Extract the [x, y] coordinate from the center of the cell holding the provided text.  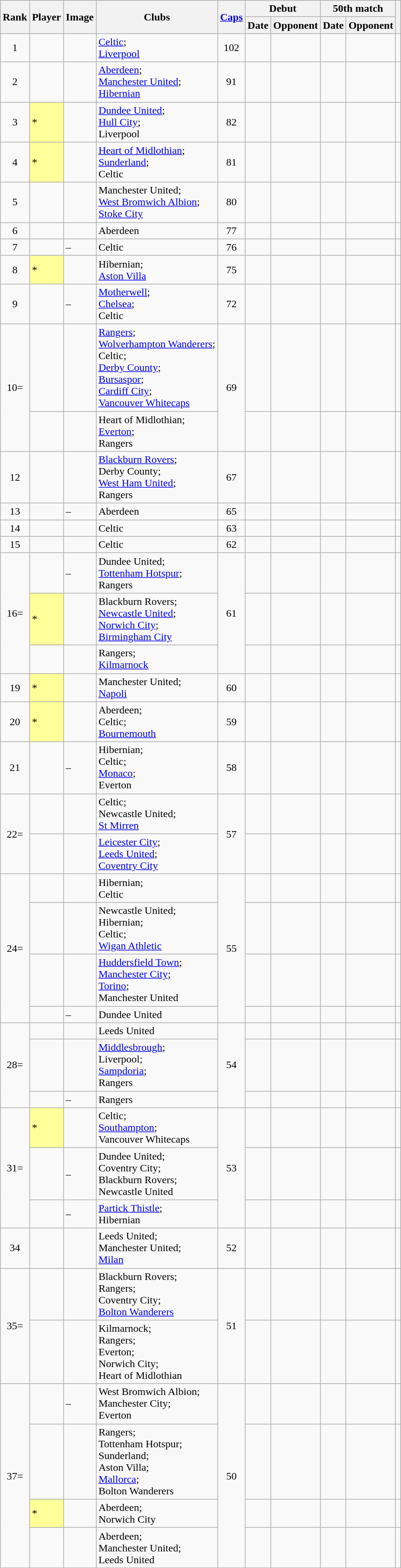
Hibernian;Celtic [157, 888]
37= [15, 1476]
20 [15, 722]
Dundee United [157, 1014]
65 [232, 512]
Aberdeen;Manchester United;Leeds United [157, 1548]
102 [232, 48]
21 [15, 768]
59 [232, 722]
62 [232, 545]
9 [15, 304]
Rangers [157, 1100]
35= [15, 1326]
Hibernian;Celtic;Monaco;Everton [157, 768]
West Bromwich Albion;Manchester City;Everton [157, 1404]
Motherwell;Chelsea;Celtic [157, 304]
69 [232, 387]
28= [15, 1065]
14 [15, 528]
50th match [358, 9]
Partick Thistle;Hibernian [157, 1214]
52 [232, 1248]
Heart of Midlothian;Everton;Rangers [157, 431]
60 [232, 688]
Middlesbrough;Liverpool;Sampdoria;Rangers [157, 1065]
Leeds United [157, 1031]
Heart of Midlothian;Sunderland;Celtic [157, 162]
72 [232, 304]
Rank [15, 17]
Debut [283, 9]
61 [232, 613]
Hibernian;Aston Villa [157, 269]
Blackburn Rovers;Rangers;Coventry City;Bolton Wanderers [157, 1294]
82 [232, 122]
Player [47, 17]
22= [15, 834]
8 [15, 269]
58 [232, 768]
91 [232, 82]
Kilmarnock;Rangers;Everton;Norwich City;Heart of Midlothian [157, 1352]
81 [232, 162]
12 [15, 478]
Leeds United;Manchester United;Milan [157, 1248]
Rangers;Kilmarnock [157, 659]
Leicester City;Leeds United;Coventry City [157, 854]
50 [232, 1476]
2 [15, 82]
Celtic;Newcastle United;St Mirren [157, 814]
10= [15, 387]
Caps [232, 17]
55 [232, 948]
13 [15, 512]
24= [15, 948]
57 [232, 834]
Blackburn Rovers;Newcastle United;Norwich City;Birmingham City [157, 619]
77 [232, 231]
80 [232, 202]
Huddersfield Town;Manchester City;Torino;Manchester United [157, 980]
Dundee United;Coventry City;Blackburn Rovers;Newcastle United [157, 1174]
67 [232, 478]
Dundee United;Hull City;Liverpool [157, 122]
Newcastle United;Hibernian;Celtic;Wigan Athletic [157, 928]
Aberdeen;Norwich City [157, 1513]
Aberdeen;Celtic;Bournemouth [157, 722]
Dundee United;Tottenham Hotspur;Rangers [157, 573]
31= [15, 1168]
Manchester United;West Bromwich Albion;Stoke City [157, 202]
15 [15, 545]
54 [232, 1065]
51 [232, 1326]
53 [232, 1168]
34 [15, 1248]
76 [232, 247]
5 [15, 202]
6 [15, 231]
Celtic;Southampton;Vancouver Whitecaps [157, 1128]
Aberdeen;Manchester United;Hibernian [157, 82]
1 [15, 48]
19 [15, 688]
16= [15, 613]
63 [232, 528]
7 [15, 247]
3 [15, 122]
Blackburn Rovers;Derby County;West Ham United;Rangers [157, 478]
Image [80, 17]
Clubs [157, 17]
4 [15, 162]
Manchester United;Napoli [157, 688]
Rangers;Tottenham Hotspur;Sunderland;Aston Villa;Mallorca;Bolton Wanderers [157, 1462]
Celtic;Liverpool [157, 48]
Rangers;Wolverhampton Wanderers;Celtic;Derby County;Bursaspor;Cardiff City;Vancouver Whitecaps [157, 367]
75 [232, 269]
